Search for the cell housing the specified text and yield its (X, Y) center coordinate. 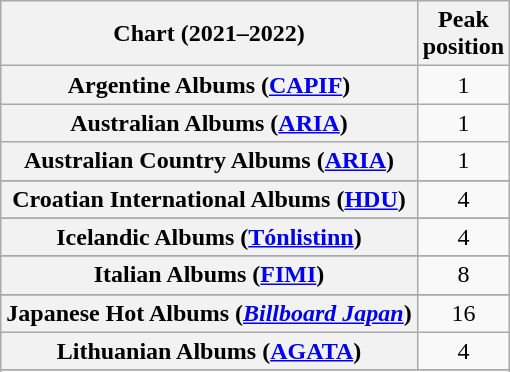
Australian Country Albums (ARIA) (209, 161)
16 (463, 313)
Peakposition (463, 34)
Croatian International Albums (HDU) (209, 199)
Icelandic Albums (Tónlistinn) (209, 237)
Chart (2021–2022) (209, 34)
Lithuanian Albums (AGATA) (209, 351)
Argentine Albums (CAPIF) (209, 85)
8 (463, 275)
Italian Albums (FIMI) (209, 275)
Australian Albums (ARIA) (209, 123)
Japanese Hot Albums (Billboard Japan) (209, 313)
